Locate the cell with the specified text and output its (x, y) center coordinate. 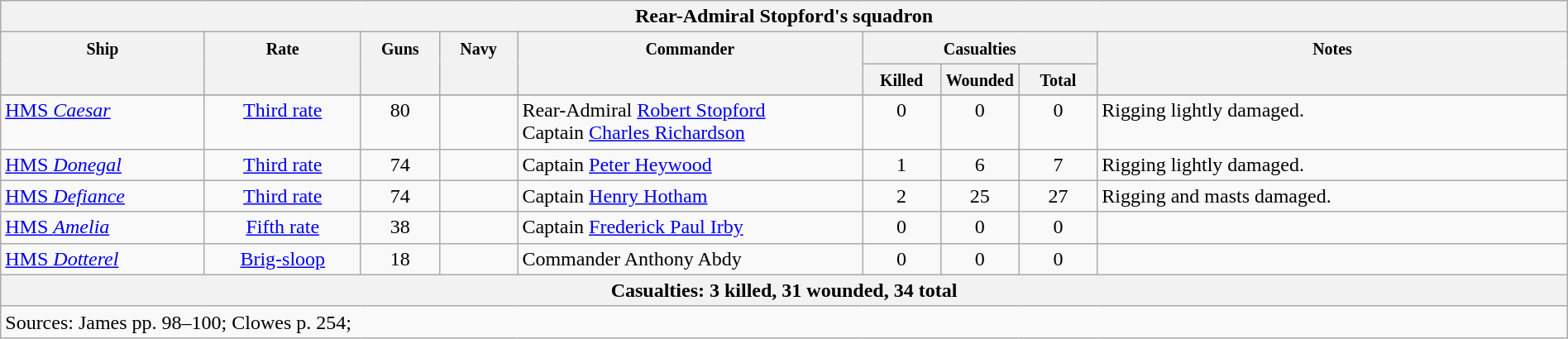
Rear-Admiral Stopford's squadron (784, 17)
Captain Peter Heywood (690, 165)
27 (1059, 196)
Commander (690, 64)
Commander Anthony Abdy (690, 259)
Ship (103, 64)
HMS Defiance (103, 196)
6 (979, 165)
Sources: James pp. 98–100; Clowes p. 254; (784, 322)
Total (1059, 79)
Rigging and masts damaged. (1332, 196)
1 (901, 165)
Brig-sloop (283, 259)
Fifth rate (283, 227)
HMS Amelia (103, 227)
HMS Dotterel (103, 259)
Captain Henry Hotham (690, 196)
80 (400, 122)
Killed (901, 79)
Wounded (979, 79)
Rear-Admiral Robert StopfordCaptain Charles Richardson (690, 122)
Captain Frederick Paul Irby (690, 227)
38 (400, 227)
Casualties (980, 48)
Casualties: 3 killed, 31 wounded, 34 total (784, 290)
Navy (478, 64)
Guns (400, 64)
18 (400, 259)
2 (901, 196)
Rate (283, 64)
7 (1059, 165)
25 (979, 196)
HMS Caesar (103, 122)
HMS Donegal (103, 165)
Notes (1332, 64)
